Find where the given text appears and provide that cell's center as (X, Y) coordinate. 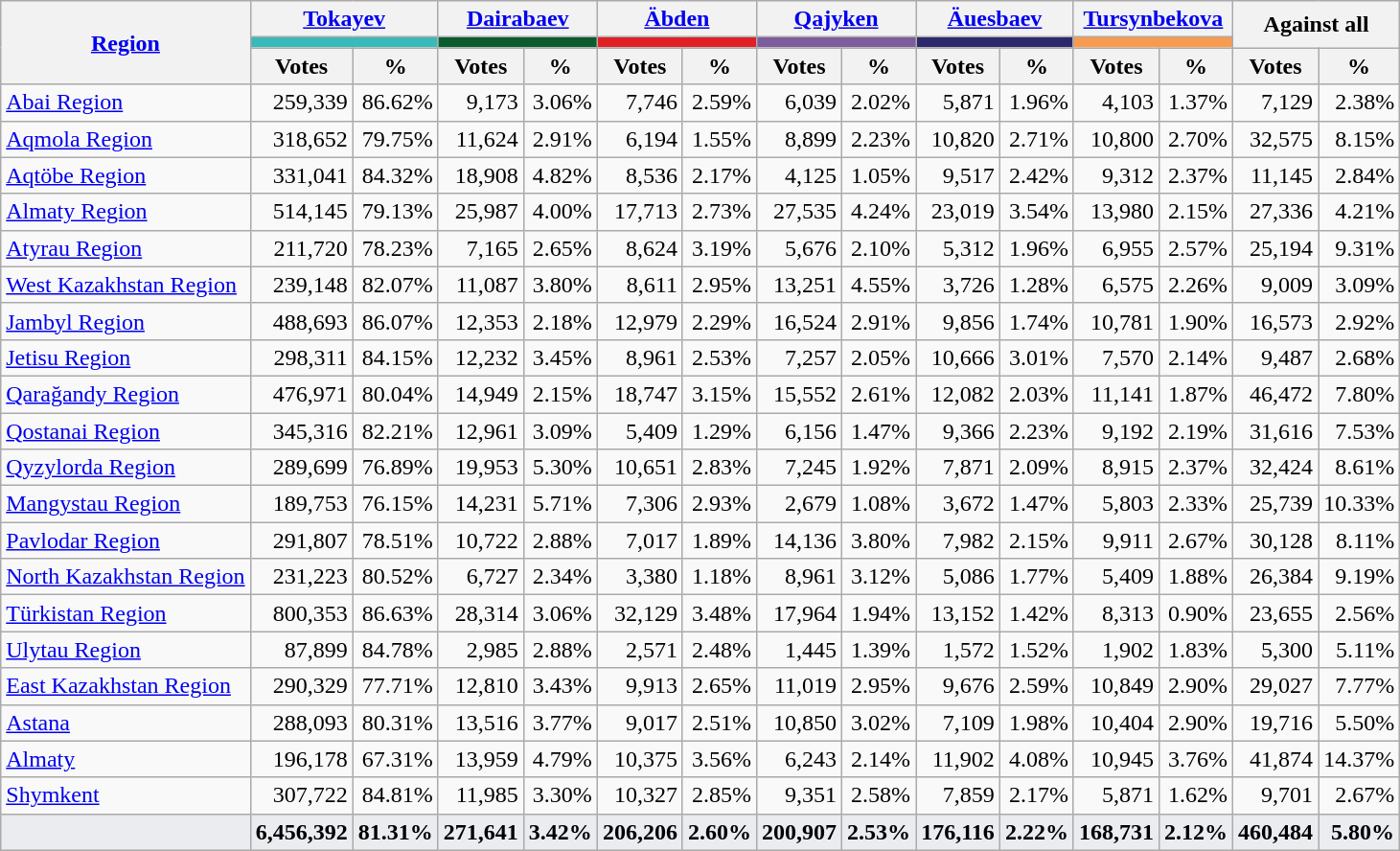
17,964 (799, 613)
13,152 (958, 613)
12,979 (640, 321)
Shymkent (126, 795)
2.03% (1037, 394)
11,624 (481, 139)
3.54% (1037, 212)
2.09% (1037, 468)
2.56% (1359, 613)
27,336 (1276, 212)
1.83% (1196, 650)
2.51% (719, 723)
9,351 (799, 795)
Against all (1317, 25)
9,312 (1115, 175)
84.15% (395, 357)
231,223 (301, 577)
4.24% (880, 212)
9,192 (1115, 430)
30,128 (1276, 540)
6,194 (640, 139)
2.93% (719, 504)
10,375 (640, 759)
239,148 (301, 285)
16,524 (799, 321)
2.85% (719, 795)
2.33% (1196, 504)
1.88% (1196, 577)
80.31% (395, 723)
6,156 (799, 430)
32,129 (640, 613)
5.30% (560, 468)
176,116 (958, 832)
3.45% (560, 357)
5,676 (799, 248)
2,985 (481, 650)
32,424 (1276, 468)
1.05% (880, 175)
7,129 (1276, 103)
80.52% (395, 577)
1.92% (880, 468)
12,353 (481, 321)
13,251 (799, 285)
1.55% (719, 139)
6,039 (799, 103)
1.28% (1037, 285)
9,701 (1276, 795)
7,746 (640, 103)
11,019 (799, 686)
77.71% (395, 686)
9,913 (640, 686)
4,103 (1115, 103)
4,125 (799, 175)
9,009 (1276, 285)
1,445 (799, 650)
2.48% (719, 650)
2.92% (1359, 321)
8.61% (1359, 468)
79.13% (395, 212)
1.90% (1196, 321)
Tursynbekova (1153, 19)
3.02% (880, 723)
3,726 (958, 285)
7,871 (958, 468)
27,535 (799, 212)
7,982 (958, 540)
25,987 (481, 212)
87,899 (301, 650)
3.77% (560, 723)
3.01% (1037, 357)
2.71% (1037, 139)
86.62% (395, 103)
1.94% (880, 613)
2.10% (880, 248)
6,575 (1115, 285)
25,739 (1276, 504)
6,955 (1115, 248)
7,859 (958, 795)
6,727 (481, 577)
3,380 (640, 577)
76.15% (395, 504)
7.80% (1359, 394)
3.43% (560, 686)
800,353 (301, 613)
31,616 (1276, 430)
76.89% (395, 468)
2.18% (560, 321)
1.08% (880, 504)
Jambyl Region (126, 321)
2.70% (1196, 139)
11,145 (1276, 175)
Qarağandy Region (126, 394)
9,676 (958, 686)
46,472 (1276, 394)
7,570 (1115, 357)
1.18% (719, 577)
10,666 (958, 357)
2.61% (880, 394)
West Kazakhstan Region (126, 285)
3.12% (880, 577)
291,807 (301, 540)
Region (126, 42)
East Kazakhstan Region (126, 686)
84.78% (395, 650)
14.37% (1359, 759)
Atyrau Region (126, 248)
9,017 (640, 723)
8.15% (1359, 139)
14,231 (481, 504)
18,908 (481, 175)
9,856 (958, 321)
3.56% (719, 759)
7,245 (799, 468)
1.29% (719, 430)
196,178 (301, 759)
6,456,392 (301, 832)
271,641 (481, 832)
1.37% (1196, 103)
318,652 (301, 139)
5.11% (1359, 650)
8,624 (640, 248)
206,206 (640, 832)
7,306 (640, 504)
3.48% (719, 613)
12,961 (481, 430)
0.90% (1196, 613)
2.68% (1359, 357)
Aqmola Region (126, 139)
10,651 (640, 468)
1.77% (1037, 577)
Almaty Region (126, 212)
Türkistan Region (126, 613)
29,027 (1276, 686)
11,087 (481, 285)
23,655 (1276, 613)
1.87% (1196, 394)
331,041 (301, 175)
Qostanai Region (126, 430)
1.74% (1037, 321)
5.50% (1359, 723)
41,874 (1276, 759)
12,232 (481, 357)
10,800 (1115, 139)
2.38% (1359, 103)
7,109 (958, 723)
2,571 (640, 650)
2.05% (880, 357)
13,959 (481, 759)
3,672 (958, 504)
2.83% (719, 468)
460,484 (1276, 832)
12,810 (481, 686)
5,300 (1276, 650)
2.26% (1196, 285)
1.52% (1037, 650)
8,536 (640, 175)
5.80% (1359, 832)
7,257 (799, 357)
8,313 (1115, 613)
86.63% (395, 613)
23,019 (958, 212)
288,093 (301, 723)
82.21% (395, 430)
Äbden (677, 19)
3.15% (719, 394)
10,849 (1115, 686)
3.19% (719, 248)
82.07% (395, 285)
5,086 (958, 577)
32,575 (1276, 139)
2.12% (1196, 832)
2.73% (719, 212)
13,516 (481, 723)
5.71% (560, 504)
2.02% (880, 103)
7,165 (481, 248)
3.42% (560, 832)
1.42% (1037, 613)
Dairabaev (517, 19)
13,980 (1115, 212)
1.62% (1196, 795)
4.82% (560, 175)
10,404 (1115, 723)
2,679 (799, 504)
8.11% (1359, 540)
25,194 (1276, 248)
3.76% (1196, 759)
10,327 (640, 795)
Qyzylorda Region (126, 468)
Mangystau Region (126, 504)
16,573 (1276, 321)
4.79% (560, 759)
200,907 (799, 832)
168,731 (1115, 832)
19,716 (1276, 723)
476,971 (301, 394)
84.32% (395, 175)
10,850 (799, 723)
9,173 (481, 103)
1.39% (880, 650)
Tokayev (344, 19)
1.89% (719, 540)
2.58% (880, 795)
28,314 (481, 613)
Qajyken (836, 19)
Aqtöbe Region (126, 175)
211,720 (301, 248)
9.31% (1359, 248)
5,803 (1115, 504)
9,366 (958, 430)
8,611 (640, 285)
10.33% (1359, 504)
78.23% (395, 248)
298,311 (301, 357)
4.08% (1037, 759)
12,082 (958, 394)
8,915 (1115, 468)
1,902 (1115, 650)
14,949 (481, 394)
5,312 (958, 248)
Astana (126, 723)
9,487 (1276, 357)
259,339 (301, 103)
2.22% (1037, 832)
Jetisu Region (126, 357)
1.98% (1037, 723)
19,953 (481, 468)
1,572 (958, 650)
7.77% (1359, 686)
10,820 (958, 139)
10,722 (481, 540)
26,384 (1276, 577)
345,316 (301, 430)
4.00% (560, 212)
North Kazakhstan Region (126, 577)
4.55% (880, 285)
289,699 (301, 468)
488,693 (301, 321)
189,753 (301, 504)
9,911 (1115, 540)
2.84% (1359, 175)
4.21% (1359, 212)
290,329 (301, 686)
9.19% (1359, 577)
9,517 (958, 175)
80.04% (395, 394)
514,145 (301, 212)
2.19% (1196, 430)
2.34% (560, 577)
18,747 (640, 394)
Äuesbaev (995, 19)
3.30% (560, 795)
8,899 (799, 139)
15,552 (799, 394)
84.81% (395, 795)
Almaty (126, 759)
2.60% (719, 832)
11,985 (481, 795)
10,781 (1115, 321)
Pavlodar Region (126, 540)
78.51% (395, 540)
10,945 (1115, 759)
307,722 (301, 795)
Ulytau Region (126, 650)
7,017 (640, 540)
14,136 (799, 540)
67.31% (395, 759)
11,141 (1115, 394)
79.75% (395, 139)
11,902 (958, 759)
2.57% (1196, 248)
6,243 (799, 759)
7.53% (1359, 430)
2.42% (1037, 175)
81.31% (395, 832)
2.29% (719, 321)
17,713 (640, 212)
86.07% (395, 321)
Abai Region (126, 103)
